Output the [X, Y] coordinate of the center of the cell containing the given text.  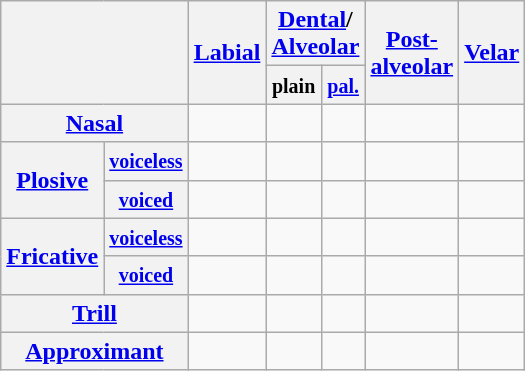
Dental/Alveolar [316, 34]
Post-alveolar [412, 52]
pal. [343, 85]
Fricative [52, 256]
Nasal [94, 123]
Trill [94, 313]
plain [294, 85]
Velar [492, 52]
Plosive [52, 180]
Approximant [94, 351]
Labial [227, 52]
